From the cell containing the given text, extract its center point as [X, Y] coordinate. 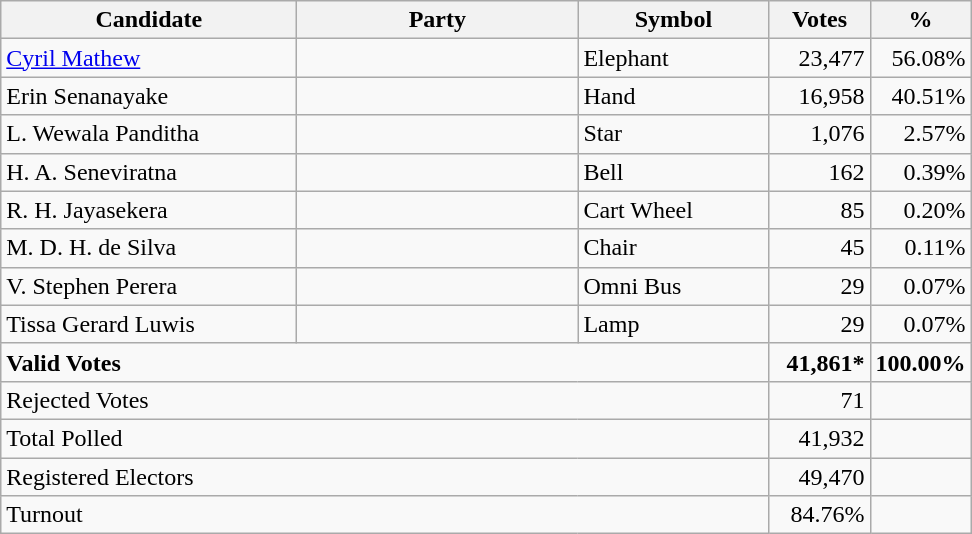
Elephant [674, 58]
71 [820, 400]
0.39% [920, 172]
85 [820, 210]
Chair [674, 248]
56.08% [920, 58]
40.51% [920, 96]
162 [820, 172]
Cart Wheel [674, 210]
16,958 [820, 96]
45 [820, 248]
0.20% [920, 210]
L. Wewala Panditha [149, 134]
Total Polled [385, 438]
100.00% [920, 362]
0.11% [920, 248]
2.57% [920, 134]
Erin Senanayake [149, 96]
Votes [820, 20]
Candidate [149, 20]
Bell [674, 172]
Registered Electors [385, 477]
Valid Votes [385, 362]
Rejected Votes [385, 400]
41,861* [820, 362]
% [920, 20]
Turnout [385, 515]
H. A. Seneviratna [149, 172]
41,932 [820, 438]
23,477 [820, 58]
Star [674, 134]
84.76% [820, 515]
Tissa Gerard Luwis [149, 324]
1,076 [820, 134]
Symbol [674, 20]
V. Stephen Perera [149, 286]
M. D. H. de Silva [149, 248]
R. H. Jayasekera [149, 210]
Party [438, 20]
Cyril Mathew [149, 58]
Lamp [674, 324]
Omni Bus [674, 286]
Hand [674, 96]
49,470 [820, 477]
